Return the [x, y] coordinate for the center point of the cell that contains the specified text.  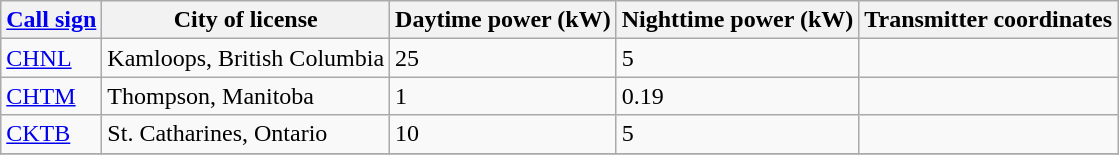
St. Catharines, Ontario [246, 134]
25 [504, 58]
10 [504, 134]
1 [504, 96]
Call sign [52, 20]
CKTB [52, 134]
CHTM [52, 96]
Thompson, Manitoba [246, 96]
City of license [246, 20]
Transmitter coordinates [988, 20]
Kamloops, British Columbia [246, 58]
0.19 [738, 96]
Daytime power (kW) [504, 20]
CHNL [52, 58]
Nighttime power (kW) [738, 20]
